Identify which cell holds the provided text, then report its [x, y] central coordinate. 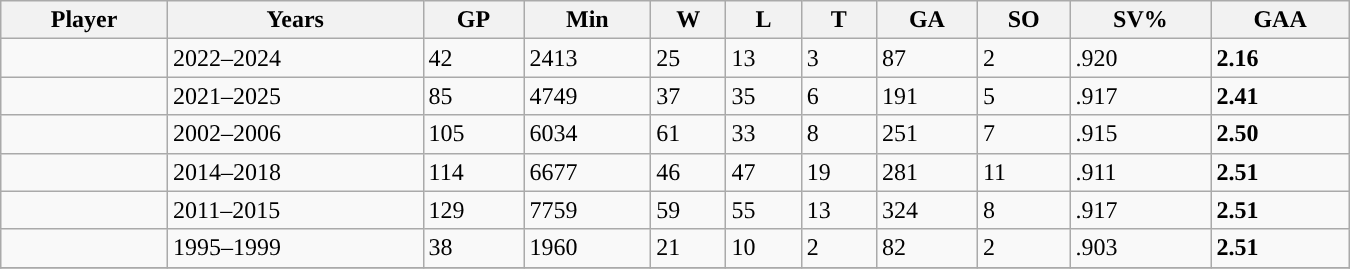
1995–1999 [295, 248]
6034 [588, 134]
2011–2015 [295, 210]
61 [688, 134]
59 [688, 210]
33 [764, 134]
Min [588, 20]
3 [838, 58]
21 [688, 248]
SO [1023, 20]
35 [764, 96]
55 [764, 210]
GA [926, 20]
129 [474, 210]
251 [926, 134]
L [764, 20]
281 [926, 172]
11 [1023, 172]
85 [474, 96]
6677 [588, 172]
5 [1023, 96]
46 [688, 172]
1960 [588, 248]
2021–2025 [295, 96]
.920 [1140, 58]
2.41 [1280, 96]
105 [474, 134]
2.16 [1280, 58]
25 [688, 58]
GAA [1280, 20]
10 [764, 248]
T [838, 20]
47 [764, 172]
6 [838, 96]
GP [474, 20]
Years [295, 20]
W [688, 20]
2022–2024 [295, 58]
87 [926, 58]
42 [474, 58]
4749 [588, 96]
19 [838, 172]
2.50 [1280, 134]
324 [926, 210]
2413 [588, 58]
2002–2006 [295, 134]
38 [474, 248]
114 [474, 172]
37 [688, 96]
.911 [1140, 172]
82 [926, 248]
7 [1023, 134]
SV% [1140, 20]
.903 [1140, 248]
7759 [588, 210]
2014–2018 [295, 172]
191 [926, 96]
Player [84, 20]
.915 [1140, 134]
